Output the [X, Y] coordinate of the center of the cell containing the given text.  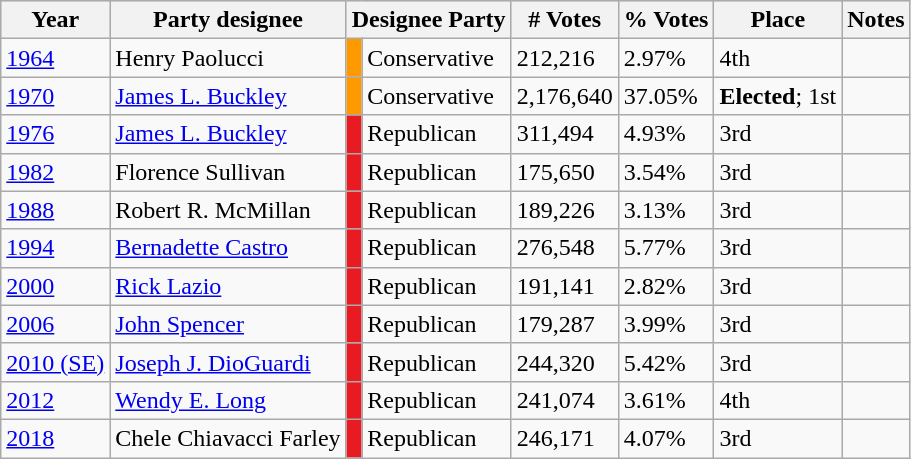
2.97% [666, 58]
3.61% [666, 400]
311,494 [564, 134]
Place [778, 20]
Wendy E. Long [228, 400]
2010 (SE) [56, 362]
191,141 [564, 286]
2012 [56, 400]
Florence Sullivan [228, 172]
241,074 [564, 400]
1982 [56, 172]
1964 [56, 58]
Chele Chiavacci Farley [228, 438]
Designee Party [428, 20]
246,171 [564, 438]
244,320 [564, 362]
1970 [56, 96]
1988 [56, 210]
4.93% [666, 134]
Bernadette Castro [228, 248]
2.82% [666, 286]
179,287 [564, 324]
2000 [56, 286]
4.07% [666, 438]
Notes [876, 20]
2018 [56, 438]
3.13% [666, 210]
Elected; 1st [778, 96]
Robert R. McMillan [228, 210]
Rick Lazio [228, 286]
1994 [56, 248]
Henry Paolucci [228, 58]
Party designee [228, 20]
% Votes [666, 20]
Joseph J. DioGuardi [228, 362]
5.42% [666, 362]
37.05% [666, 96]
3.54% [666, 172]
2,176,640 [564, 96]
John Spencer [228, 324]
# Votes [564, 20]
189,226 [564, 210]
276,548 [564, 248]
5.77% [666, 248]
Year [56, 20]
2006 [56, 324]
1976 [56, 134]
3.99% [666, 324]
175,650 [564, 172]
212,216 [564, 58]
